Search for the cell housing the specified text and yield its (x, y) center coordinate. 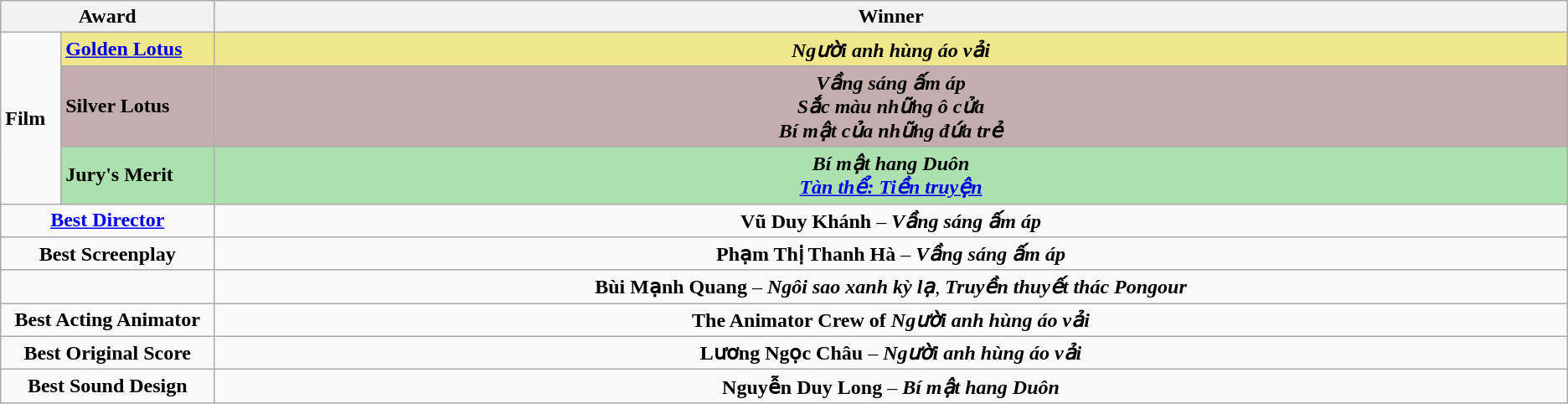
Best Screenplay (107, 254)
Award (107, 17)
Best Acting Animator (107, 320)
Vũ Duy Khánh – Vầng sáng ấm áp (891, 220)
Film (31, 118)
Lương Ngọc Châu – Người anh hùng áo vải (891, 353)
Best Sound Design (107, 386)
Bí mật hang DuônTàn thể: Tiền truyện (891, 175)
Jury's Merit (137, 175)
Phạm Thị Thanh Hà – Vầng sáng ấm áp (891, 254)
Bùi Mạnh Quang – Ngôi sao xanh kỳ lạ, Truyền thuyết thác Pongour (891, 287)
Vầng sáng ấm ápSắc màu những ô cửaBí mật của những đứa trẻ (891, 106)
Winner (891, 17)
Golden Lotus (137, 49)
Nguyễn Duy Long – Bí mật hang Duôn (891, 386)
Silver Lotus (137, 106)
Người anh hùng áo vải (891, 49)
The Animator Crew of Người anh hùng áo vải (891, 320)
Best Director (107, 220)
Best Original Score (107, 353)
